Search for the cell housing the specified text and yield its [x, y] center coordinate. 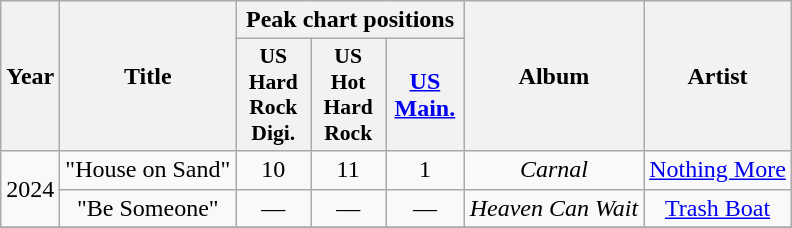
"Be Someone" [148, 208]
11 [348, 170]
"House on Sand" [148, 170]
Title [148, 76]
Heaven Can Wait [554, 208]
Album [554, 76]
Year [30, 76]
10 [274, 170]
US Hard Rock Digi. [274, 95]
Trash Boat [718, 208]
USMain. [426, 95]
2024 [30, 189]
Nothing More [718, 170]
1 [426, 170]
Artist [718, 76]
Peak chart positions [350, 20]
Carnal [554, 170]
US Hot Hard Rock [348, 95]
